Scan for the cell matching the given text and deliver its [X, Y] coordinate at center. 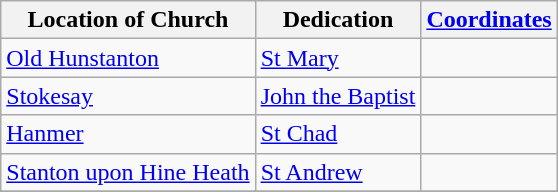
Coordinates [489, 20]
Stanton upon Hine Heath [128, 172]
Hanmer [128, 134]
Location of Church [128, 20]
St Mary [338, 58]
John the Baptist [338, 96]
St Andrew [338, 172]
St Chad [338, 134]
Stokesay [128, 96]
Dedication [338, 20]
Old Hunstanton [128, 58]
